Capture the cell that displays the provided text and extract its [x, y] central coordinate. 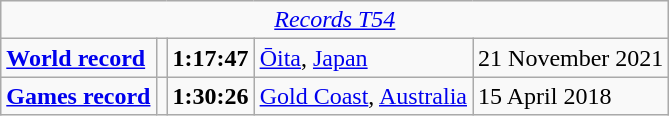
1:30:26 [210, 96]
Ōita, Japan [363, 58]
Gold Coast, Australia [363, 96]
Games record [78, 96]
21 November 2021 [571, 58]
Records T54 [335, 20]
World record [78, 58]
1:17:47 [210, 58]
15 April 2018 [571, 96]
